Determine the (X, Y) coordinate at the center of the cell enclosing the given text.  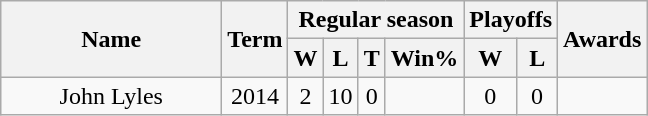
Playoffs (511, 20)
2014 (255, 96)
Regular season (376, 20)
Awards (602, 39)
2 (306, 96)
T (372, 58)
10 (340, 96)
John Lyles (112, 96)
Term (255, 39)
Win% (424, 58)
Name (112, 39)
